Output the [X, Y] coordinate of the center of the cell containing the given text.  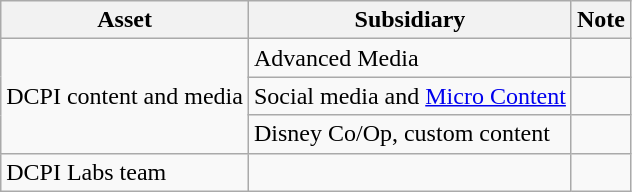
Note [600, 20]
Advanced Media [410, 58]
Subsidiary [410, 20]
Social media and Micro Content [410, 96]
DCPI content and media [125, 96]
Asset [125, 20]
Disney Co/Op, custom content [410, 134]
DCPI Labs team [125, 172]
